Return [x, y] of the center of cell containing provided text 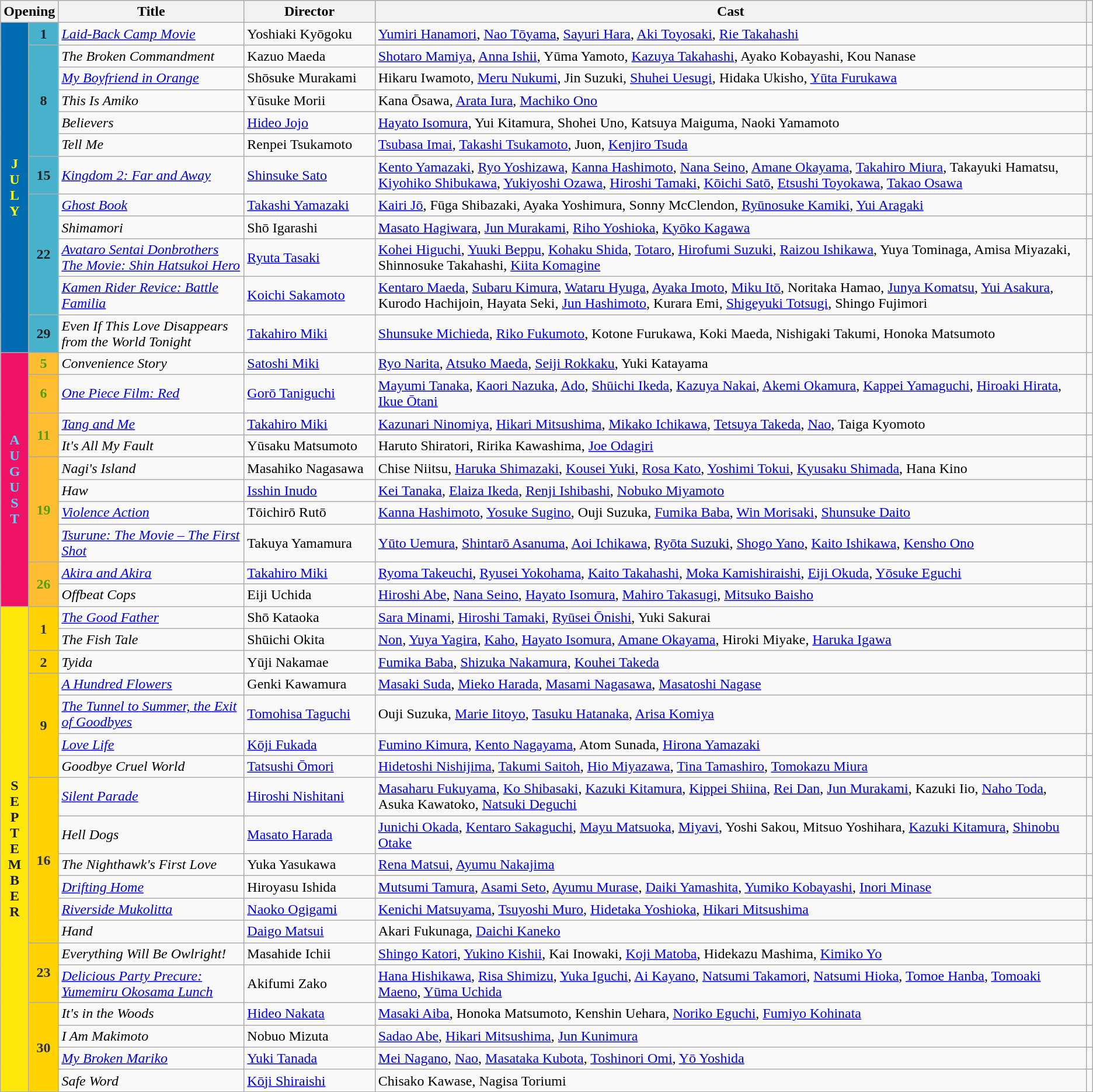
Kei Tanaka, Elaiza Ikeda, Renji Ishibashi, Nobuko Miyamoto [730, 491]
Kōji Shiraishi [309, 1080]
22 [43, 254]
Hikaru Iwamoto, Meru Nukumi, Jin Suzuki, Shuhei Uesugi, Hidaka Ukisho, Yūta Furukawa [730, 78]
Shunsuke Michieda, Riko Fukumoto, Kotone Furukawa, Koki Maeda, Nishigaki Takumi, Honoka Matsumoto [730, 333]
Akifumi Zako [309, 983]
Fumika Baba, Shizuka Nakamura, Kouhei Takeda [730, 662]
Shimamori [151, 227]
Yoshiaki Kyōgoku [309, 34]
Yūto Uemura, Shintarō Asanuma, Aoi Ichikawa, Ryōta Suzuki, Shogo Yano, Kaito Ishikawa, Kensho Ono [730, 543]
Renpei Tsukamoto [309, 145]
Hell Dogs [151, 835]
Masaki Suda, Mieko Harada, Masami Nagasawa, Masatoshi Nagase [730, 684]
Nobuo Mizuta [309, 1036]
Masato Harada [309, 835]
My Broken Mariko [151, 1058]
Love Life [151, 745]
Tell Me [151, 145]
Violence Action [151, 513]
26 [43, 584]
Sadao Abe, Hikari Mitsushima, Jun Kunimura [730, 1036]
Masahide Ichii [309, 954]
Even If This Love Disappears from the World Tonight [151, 333]
Kana Ōsawa, Arata Iura, Machiko Ono [730, 100]
Takuya Yamamura [309, 543]
A Hundred Flowers [151, 684]
Kairi Jō, Fūga Shibazaki, Ayaka Yoshimura, Sonny McClendon, Ryūnosuke Kamiki, Yui Aragaki [730, 205]
Ryoma Takeuchi, Ryusei Yokohama, Kaito Takahashi, Moka Kamishiraishi, Eiji Okuda, Yōsuke Eguchi [730, 573]
Ryuta Tasaki [309, 257]
Laid-Back Camp Movie [151, 34]
Yuki Tanada [309, 1058]
Yūsaku Matsumoto [309, 446]
Silent Parade [151, 797]
My Boyfriend in Orange [151, 78]
Hayato Isomura, Yui Kitamura, Shohei Uno, Katsuya Maiguma, Naoki Yamamoto [730, 123]
It's in the Woods [151, 1014]
Everything Will Be Owlright! [151, 954]
Hiroyasu Ishida [309, 887]
Haw [151, 491]
Kazunari Ninomiya, Hikari Mitsushima, Mikako Ichikawa, Tetsuya Takeda, Nao, Taiga Kyomoto [730, 424]
The Good Father [151, 617]
Hiroshi Abe, Nana Seino, Hayato Isomura, Mahiro Takasugi, Mitsuko Baisho [730, 595]
Tsubasa Imai, Takashi Tsukamoto, Juon, Kenjiro Tsuda [730, 145]
Satoshi Miki [309, 364]
Naoko Ogigami [309, 909]
Hand [151, 931]
Haruto Shiratori, Ririka Kawashima, Joe Odagiri [730, 446]
Junichi Okada, Kentaro Sakaguchi, Mayu Matsuoka, Miyavi, Yoshi Sakou, Mitsuo Yoshihara, Kazuki Kitamura, Shinobu Otake [730, 835]
Nagi's Island [151, 468]
Tatsushi Ōmori [309, 767]
Eiji Uchida [309, 595]
Tang and Me [151, 424]
9 [43, 725]
Convenience Story [151, 364]
Safe Word [151, 1080]
Kōji Fukada [309, 745]
It's All My Fault [151, 446]
I Am Makimoto [151, 1036]
Shō Igarashi [309, 227]
Shō Kataoka [309, 617]
15 [43, 175]
Non, Yuya Yagira, Kaho, Hayato Isomura, Amane Okayama, Hiroki Miyake, Haruka Igawa [730, 639]
Kamen Rider Revice: Battle Familia [151, 295]
The Broken Commandment [151, 56]
Mayumi Tanaka, Kaori Nazuka, Ado, Shūichi Ikeda, Kazuya Nakai, Akemi Okamura, Kappei Yamaguchi, Hiroaki Hirata, Ikue Ōtani [730, 394]
11 [43, 435]
Hiroshi Nishitani [309, 797]
Ryo Narita, Atsuko Maeda, Seiji Rokkaku, Yuki Katayama [730, 364]
Yūji Nakamae [309, 662]
Riverside Mukolitta [151, 909]
Masaharu Fukuyama, Ko Shibasaki, Kazuki Kitamura, Kippei Shiina, Rei Dan, Jun Murakami, Kazuki Iio, Naho Toda, Asuka Kawatoko, Natsuki Deguchi [730, 797]
Believers [151, 123]
Gorō Taniguchi [309, 394]
16 [43, 860]
Daigo Matsui [309, 931]
The Tunnel to Summer, the Exit of Goodbyes [151, 714]
Yuka Yasukawa [309, 865]
Rena Matsui, Ayumu Nakajima [730, 865]
The Fish Tale [151, 639]
Kingdom 2: Far and Away [151, 175]
Hana Hishikawa, Risa Shimizu, Yuka Iguchi, Ai Kayano, Natsumi Takamori, Natsumi Hioka, Tomoe Hanba, Tomoaki Maeno, Yūma Uchida [730, 983]
Tsurune: The Movie – The First Shot [151, 543]
Shingo Katori, Yukino Kishii, Kai Inowaki, Koji Matoba, Hidekazu Mashima, Kimiko Yo [730, 954]
Hidetoshi Nishijima, Takumi Saitoh, Hio Miyazawa, Tina Tamashiro, Tomokazu Miura [730, 767]
19 [43, 509]
23 [43, 973]
Mutsumi Tamura, Asami Seto, Ayumu Murase, Daiki Yamashita, Yumiko Kobayashi, Inori Minase [730, 887]
SEPTEMBER [15, 849]
Opening [29, 12]
Delicious Party Precure: Yumemiru Okosama Lunch [151, 983]
Chise Niitsu, Haruka Shimazaki, Kousei Yuki, Rosa Kato, Yoshimi Tokui, Kyusaku Shimada, Hana Kino [730, 468]
Kazuo Maeda [309, 56]
6 [43, 394]
Tōichirō Rutō [309, 513]
Director [309, 12]
Akari Fukunaga, Daichi Kaneko [730, 931]
AUGUST [15, 480]
Isshin Inudo [309, 491]
Drifting Home [151, 887]
Yumiri Hanamori, Nao Tōyama, Sayuri Hara, Aki Toyosaki, Rie Takahashi [730, 34]
Ghost Book [151, 205]
8 [43, 100]
Kanna Hashimoto, Yosuke Sugino, Ouji Suzuka, Fumika Baba, Win Morisaki, Shunsuke Daito [730, 513]
Chisako Kawase, Nagisa Toriumi [730, 1080]
Takashi Yamazaki [309, 205]
2 [43, 662]
Cast [730, 12]
Koichi Sakamoto [309, 295]
Title [151, 12]
Hideo Jojo [309, 123]
5 [43, 364]
Avataro Sentai Donbrothers The Movie: Shin Hatsukoi Hero [151, 257]
The Nighthawk's First Love [151, 865]
Kenichi Matsuyama, Tsuyoshi Muro, Hidetaka Yoshioka, Hikari Mitsushima [730, 909]
Hideo Nakata [309, 1014]
Masahiko Nagasawa [309, 468]
Mei Nagano, Nao, Masataka Kubota, Toshinori Omi, Yō Yoshida [730, 1058]
30 [43, 1047]
Goodbye Cruel World [151, 767]
Shōsuke Murakami [309, 78]
Masaki Aiba, Honoka Matsumoto, Kenshin Uehara, Noriko Eguchi, Fumiyo Kohinata [730, 1014]
Offbeat Cops [151, 595]
Sara Minami, Hiroshi Tamaki, Ryūsei Ōnishi, Yuki Sakurai [730, 617]
Genki Kawamura [309, 684]
This Is Amiko [151, 100]
Shūichi Okita [309, 639]
Tomohisa Taguchi [309, 714]
Shinsuke Sato [309, 175]
Tyida [151, 662]
One Piece Film: Red [151, 394]
Ouji Suzuka, Marie Iitoyo, Tasuku Hatanaka, Arisa Komiya [730, 714]
Akira and Akira [151, 573]
JULY [15, 188]
Yūsuke Morii [309, 100]
Masato Hagiwara, Jun Murakami, Riho Yoshioka, Kyōko Kagawa [730, 227]
29 [43, 333]
Shotaro Mamiya, Anna Ishii, Yūma Yamoto, Kazuya Takahashi, Ayako Kobayashi, Kou Nanase [730, 56]
Fumino Kimura, Kento Nagayama, Atom Sunada, Hirona Yamazaki [730, 745]
